Return the (X, Y) coordinate for the center point of the cell that contains the specified text.  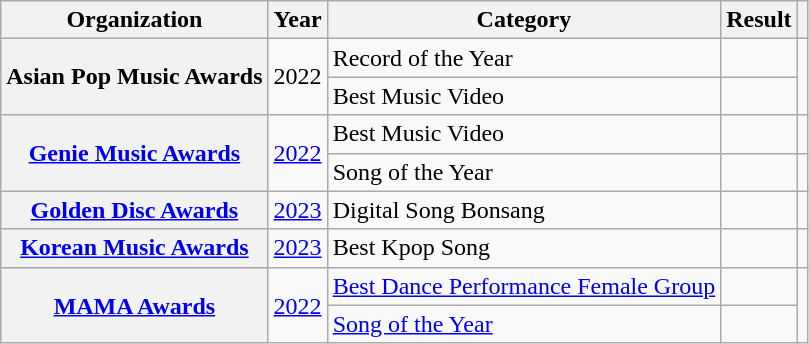
Record of the Year (524, 58)
Asian Pop Music Awards (134, 77)
Digital Song Bonsang (524, 210)
Category (524, 20)
Genie Music Awards (134, 153)
Organization (134, 20)
Result (759, 20)
Golden Disc Awards (134, 210)
MAMA Awards (134, 305)
Best Dance Performance Female Group (524, 286)
Korean Music Awards (134, 248)
Year (298, 20)
Best Kpop Song (524, 248)
